Determine the [X, Y] coordinate at the center of the cell enclosing the given text.  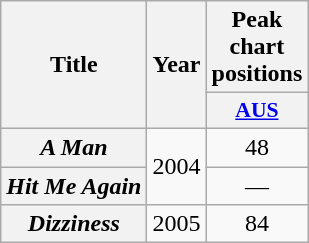
84 [257, 224]
Hit Me Again [74, 185]
2005 [176, 224]
48 [257, 147]
AUS [257, 111]
2004 [176, 166]
— [257, 185]
Dizziness [74, 224]
A Man [74, 147]
Year [176, 65]
Title [74, 65]
Peak chart positions [257, 47]
